Return (x, y) of the center of cell containing provided text 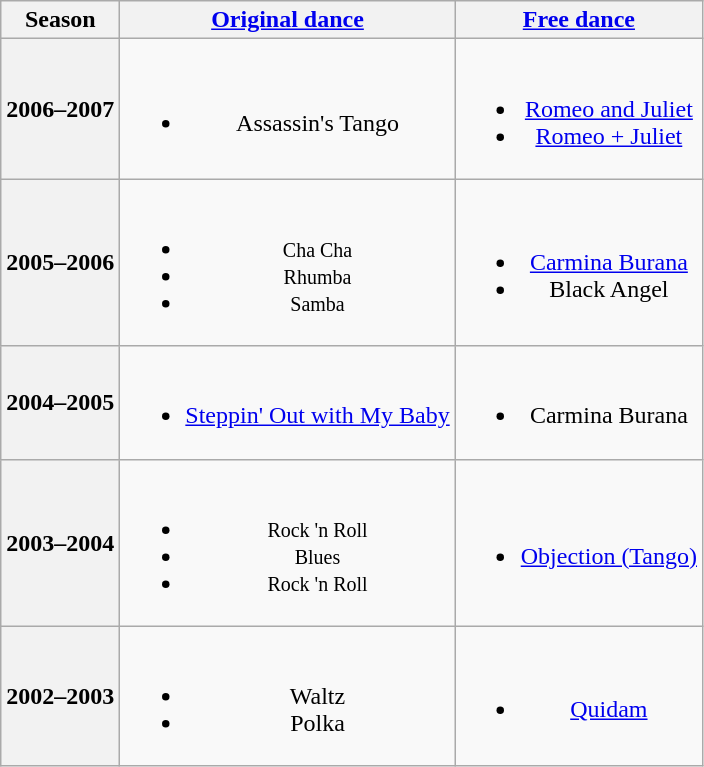
Steppin' Out with My Baby (288, 402)
2005–2006 (60, 262)
2004–2005 (60, 402)
Carmina Burana (578, 402)
Original dance (288, 20)
2002–2003 (60, 696)
Carmina Burana Black Angel (578, 262)
Waltz Polka (288, 696)
Objection (Tango) (578, 542)
Cha ChaRhumbaSamba (288, 262)
2003–2004 (60, 542)
Season (60, 20)
Rock 'n RollBluesRock 'n Roll (288, 542)
Assassin's Tango (288, 109)
2006–2007 (60, 109)
Free dance (578, 20)
Romeo and Juliet Romeo + Juliet (578, 109)
Quidam (578, 696)
